Search for the cell housing the specified text and yield its [X, Y] center coordinate. 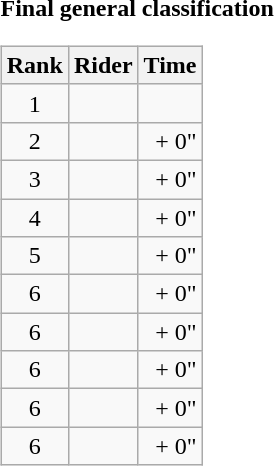
2 [34, 141]
Time [170, 65]
4 [34, 217]
1 [34, 103]
Rider [103, 65]
Rank [34, 65]
3 [34, 179]
5 [34, 256]
